Locate the cell with the specified text and output its (X, Y) center coordinate. 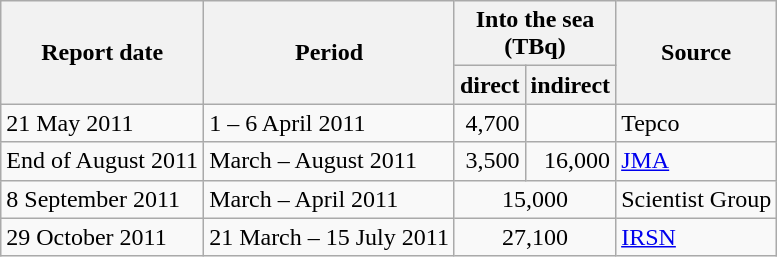
Report date (102, 52)
21 March – 15 July 2011 (330, 237)
16,000 (570, 161)
IRSN (696, 237)
direct (490, 85)
15,000 (534, 199)
Scientist Group (696, 199)
3,500 (490, 161)
End of August 2011 (102, 161)
JMA (696, 161)
1 – 6 April 2011 (330, 123)
27,100 (534, 237)
8 September 2011 (102, 199)
21 May 2011 (102, 123)
March – August 2011 (330, 161)
Into the sea(TBq) (534, 34)
Period (330, 52)
29 October 2011 (102, 237)
4,700 (490, 123)
Tepco (696, 123)
indirect (570, 85)
Source (696, 52)
March – April 2011 (330, 199)
